Output the (x, y) coordinate of the center of the cell containing the given text.  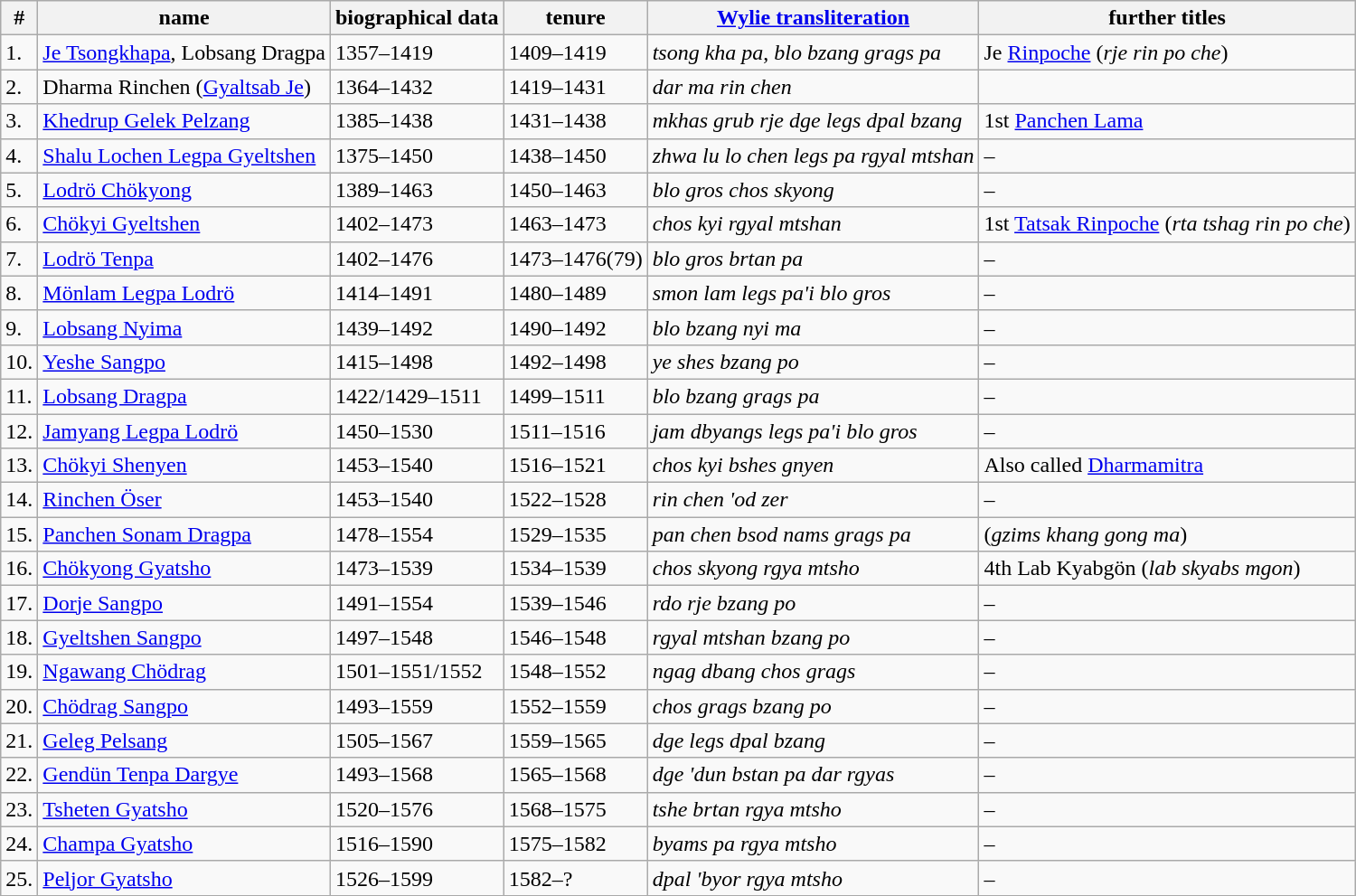
Wylie transliteration (814, 18)
1526–1599 (417, 878)
dpal 'byor rgya mtsho (814, 878)
17. (20, 603)
1402–1476 (417, 259)
dge legs dpal bzang (814, 740)
Jamyang Legpa Lodrö (184, 431)
Lodrö Tenpa (184, 259)
1520–1576 (417, 809)
Chökyong Gyatsho (184, 569)
dge 'dun bstan pa dar rgyas (814, 775)
Rinchen Öser (184, 500)
rin chen 'od zer (814, 500)
blo gros chos skyong (814, 190)
name (184, 18)
8. (20, 293)
Lobsang Nyima (184, 327)
1450–1530 (417, 431)
Champa Gyatsho (184, 844)
3. (20, 121)
dar ma rin chen (814, 87)
jam dbyangs legs pa'i blo gros (814, 431)
1375–1450 (417, 156)
Geleg Pelsang (184, 740)
19. (20, 672)
blo bzang nyi ma (814, 327)
14. (20, 500)
Chökyi Shenyen (184, 466)
4th Lab Kyabgön (lab skyabs mgon) (1167, 569)
13. (20, 466)
1493–1559 (417, 706)
Gyeltshen Sangpo (184, 637)
12. (20, 431)
Yeshe Sangpo (184, 362)
1st Tatsak Rinpoche (rta tshag rin po che) (1167, 224)
6. (20, 224)
Je Rinpoche (rje rin po che) (1167, 52)
1439–1492 (417, 327)
Chökyi Gyeltshen (184, 224)
11. (20, 396)
18. (20, 637)
smon lam legs pa'i blo gros (814, 293)
5. (20, 190)
Ngawang Chödrag (184, 672)
1385–1438 (417, 121)
1505–1567 (417, 740)
24. (20, 844)
21. (20, 740)
22. (20, 775)
# (20, 18)
1415–1498 (417, 362)
1546–1548 (575, 637)
ye shes bzang po (814, 362)
1493–1568 (417, 775)
Peljor Gyatsho (184, 878)
mkhas grub rje dge legs dpal bzang (814, 121)
Shalu Lochen Legpa Gyeltshen (184, 156)
Lodrö Chökyong (184, 190)
1529–1535 (575, 534)
1490–1492 (575, 327)
1. (20, 52)
blo bzang grags pa (814, 396)
1473–1539 (417, 569)
further titles (1167, 18)
1389–1463 (417, 190)
1497–1548 (417, 637)
4. (20, 156)
1419–1431 (575, 87)
1409–1419 (575, 52)
tenure (575, 18)
2. (20, 87)
1463–1473 (575, 224)
Gendün Tenpa Dargye (184, 775)
1575–1582 (575, 844)
1548–1552 (575, 672)
16. (20, 569)
1491–1554 (417, 603)
(gzims khang gong ma) (1167, 534)
1438–1450 (575, 156)
1534–1539 (575, 569)
Dorje Sangpo (184, 603)
1511–1516 (575, 431)
Also called Dharmamitra (1167, 466)
1516–1590 (417, 844)
chos kyi rgyal mtshan (814, 224)
1422/1429–1511 (417, 396)
chos skyong rgya mtsho (814, 569)
10. (20, 362)
1402–1473 (417, 224)
1480–1489 (575, 293)
1516–1521 (575, 466)
1492–1498 (575, 362)
1501–1551/1552 (417, 672)
1431–1438 (575, 121)
Lobsang Dragpa (184, 396)
1357–1419 (417, 52)
Chödrag Sangpo (184, 706)
Khedrup Gelek Pelzang (184, 121)
1473–1476(79) (575, 259)
25. (20, 878)
byams pa rgya mtsho (814, 844)
1478–1554 (417, 534)
chos grags bzang po (814, 706)
20. (20, 706)
1st Panchen Lama (1167, 121)
pan chen bsod nams grags pa (814, 534)
1568–1575 (575, 809)
1539–1546 (575, 603)
1499–1511 (575, 396)
rdo rje bzang po (814, 603)
ngag dbang chos grags (814, 672)
tshe brtan rgya mtsho (814, 809)
blo gros brtan pa (814, 259)
Je Tsongkhapa, Lobsang Dragpa (184, 52)
15. (20, 534)
1414–1491 (417, 293)
23. (20, 809)
Panchen Sonam Dragpa (184, 534)
1450–1463 (575, 190)
Dharma Rinchen (Gyaltsab Je) (184, 87)
tsong kha pa, blo bzang grags pa (814, 52)
Mönlam Legpa Lodrö (184, 293)
1552–1559 (575, 706)
biographical data (417, 18)
1582–? (575, 878)
zhwa lu lo chen legs pa rgyal mtshan (814, 156)
9. (20, 327)
7. (20, 259)
1522–1528 (575, 500)
Tsheten Gyatsho (184, 809)
1559–1565 (575, 740)
chos kyi bshes gnyen (814, 466)
1565–1568 (575, 775)
rgyal mtshan bzang po (814, 637)
1364–1432 (417, 87)
